Locate the cell with the specified text and output its [x, y] center coordinate. 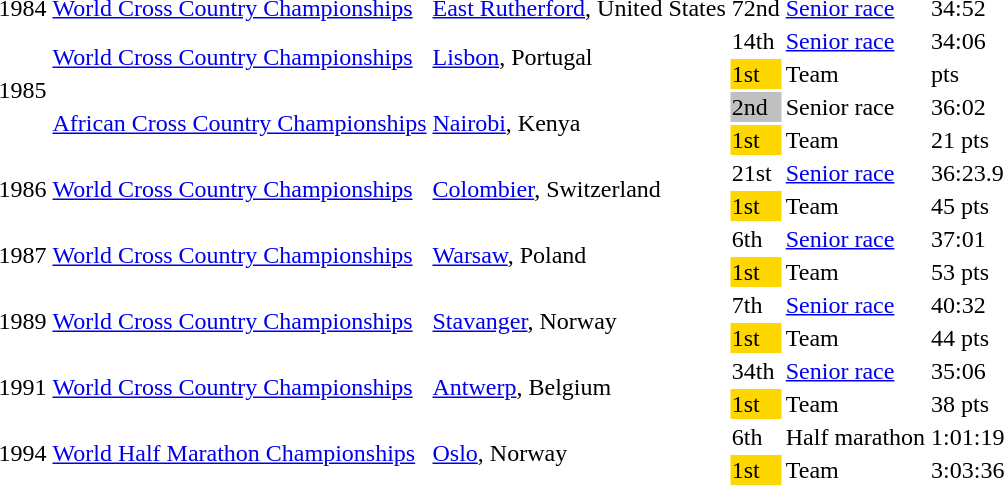
7th [756, 305]
2nd [756, 107]
Colombier, Switzerland [579, 190]
34th [756, 371]
Oslo, Norway [579, 454]
World Half Marathon Championships [240, 454]
African Cross Country Championships [240, 124]
Nairobi, Kenya [579, 124]
Stavanger, Norway [579, 322]
Antwerp, Belgium [579, 388]
Lisbon, Portugal [579, 58]
14th [756, 41]
Half marathon [855, 437]
Warsaw, Poland [579, 256]
21st [756, 173]
